Extract the [x, y] coordinate from the center of the cell holding the provided text.  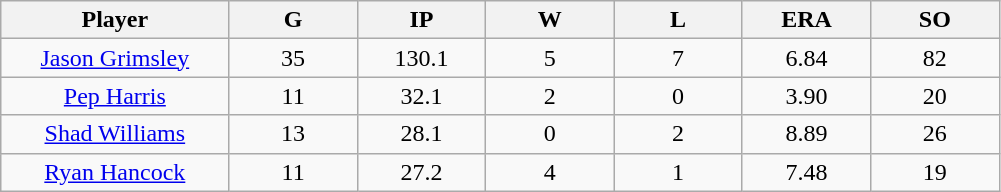
32.1 [421, 96]
7 [678, 58]
35 [293, 58]
5 [550, 58]
Shad Williams [115, 134]
ERA [806, 20]
130.1 [421, 58]
13 [293, 134]
W [550, 20]
20 [935, 96]
3.90 [806, 96]
27.2 [421, 172]
19 [935, 172]
Pep Harris [115, 96]
IP [421, 20]
7.48 [806, 172]
1 [678, 172]
4 [550, 172]
Player [115, 20]
SO [935, 20]
26 [935, 134]
L [678, 20]
6.84 [806, 58]
82 [935, 58]
28.1 [421, 134]
Ryan Hancock [115, 172]
Jason Grimsley [115, 58]
8.89 [806, 134]
G [293, 20]
